Locate the cell with the specified text and output its (X, Y) center coordinate. 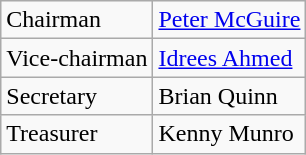
Vice-chairman (77, 58)
Kenny Munro (230, 134)
Brian Quinn (230, 96)
Secretary (77, 96)
Treasurer (77, 134)
Peter McGuire (230, 20)
Idrees Ahmed (230, 58)
Chairman (77, 20)
